Output the [X, Y] coordinate of the center of the cell containing the given text.  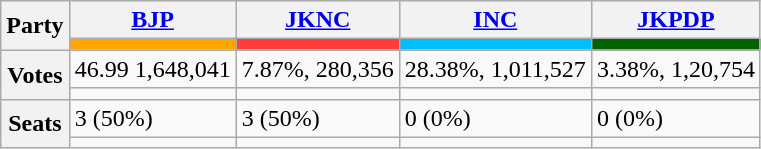
BJP [152, 20]
3.38%, 1,20,754 [676, 69]
Seats [35, 124]
46.99 1,648,041 [152, 69]
Party [35, 26]
7.87%, 280,356 [318, 69]
JKNC [318, 20]
Votes [35, 74]
28.38%, 1,011,527 [495, 69]
INC [495, 20]
JKPDP [676, 20]
